Search for the cell housing the specified text and yield its (x, y) center coordinate. 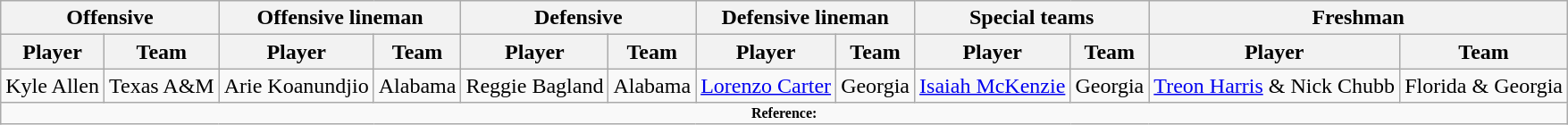
Lorenzo Carter (767, 86)
Offensive (110, 18)
Florida & Georgia (1484, 86)
Texas A&M (161, 86)
Kyle Allen (53, 86)
Special teams (1032, 18)
Isaiah McKenzie (993, 86)
Reggie Bagland (534, 86)
Defensive lineman (806, 18)
Treon Harris & Nick Chubb (1274, 86)
Offensive lineman (340, 18)
Reference: (784, 113)
Arie Koanundjio (297, 86)
Defensive (579, 18)
Freshman (1358, 18)
